Return [x, y] of the center of cell containing provided text 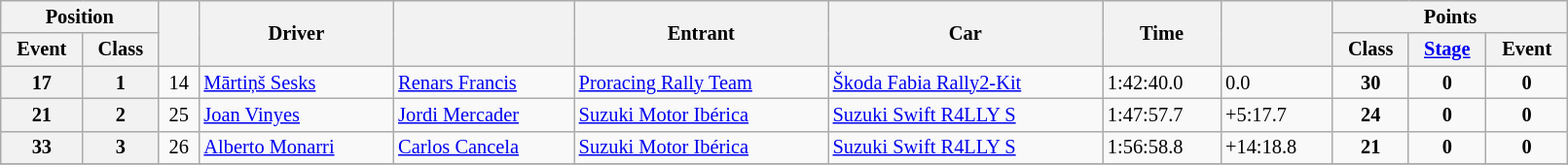
30 [1370, 82]
Carlos Cancela [484, 148]
+5:17.7 [1277, 115]
33 [42, 148]
+14:18.8 [1277, 148]
0.0 [1277, 82]
26 [179, 148]
14 [179, 82]
Mārtiņš Sesks [297, 82]
Jordi Mercader [484, 115]
1:47:57.7 [1162, 115]
2 [121, 115]
1:42:40.0 [1162, 82]
Proracing Rally Team [701, 82]
1 [121, 82]
1:56:58.8 [1162, 148]
Joan Vinyes [297, 115]
Renars Francis [484, 82]
25 [179, 115]
17 [42, 82]
Alberto Monarri [297, 148]
Points [1450, 16]
Driver [297, 33]
Car [966, 33]
3 [121, 148]
Position [80, 16]
24 [1370, 115]
Entrant [701, 33]
Škoda Fabia Rally2-Kit [966, 82]
Stage [1446, 49]
Time [1162, 33]
